Locate the cell with the specified text and output its (X, Y) center coordinate. 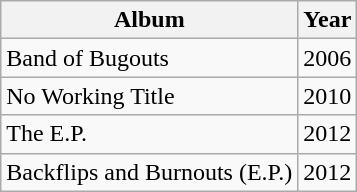
Album (150, 20)
Year (328, 20)
The E.P. (150, 134)
Band of Bugouts (150, 58)
No Working Title (150, 96)
Backflips and Burnouts (E.P.) (150, 172)
2010 (328, 96)
2006 (328, 58)
